Determine the [x, y] coordinate at the center of the cell enclosing the given text.  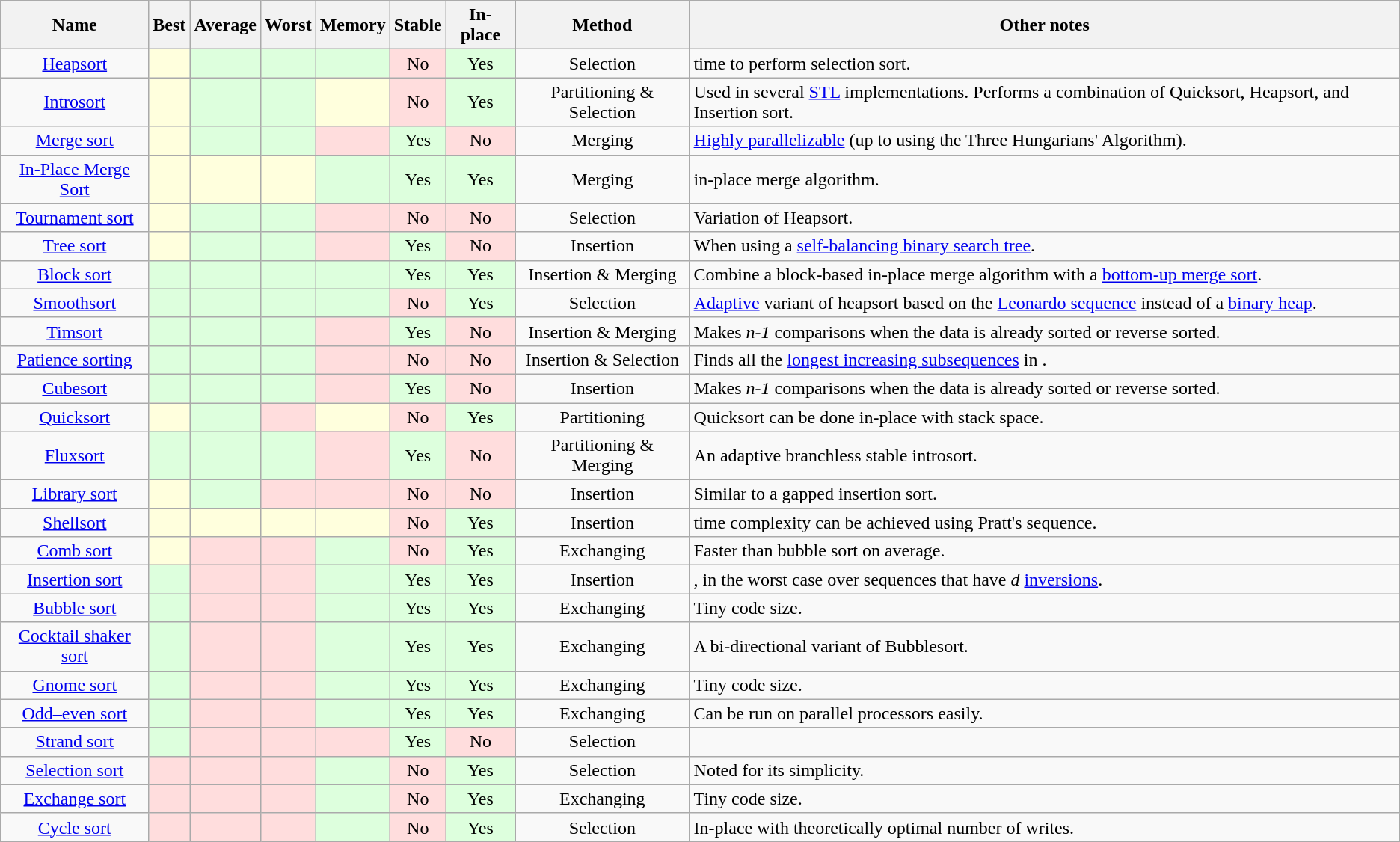
Can be run on parallel processors easily. [1044, 713]
Block sort [75, 274]
Quicksort [75, 417]
Cycle sort [75, 827]
Bubble sort [75, 608]
in-place merge algorithm. [1044, 179]
In-place [480, 25]
Cocktail shaker sort [75, 646]
Merge sort [75, 141]
Adaptive variant of heapsort based on the Leonardo sequence instead of a binary heap. [1044, 303]
Variation of Heapsort. [1044, 218]
Insertion sort [75, 580]
Name [75, 25]
Patience sorting [75, 360]
Timsort [75, 331]
In-Place Merge Sort [75, 179]
Method [603, 25]
Partitioning & Selection [603, 102]
Best [169, 25]
Introsort [75, 102]
Highly parallelizable (up to using the Three Hungarians' Algorithm). [1044, 141]
An adaptive branchless stable introsort. [1044, 456]
Similar to a gapped insertion sort. [1044, 494]
When using a self-balancing binary search tree. [1044, 246]
Fluxsort [75, 456]
Tree sort [75, 246]
Worst [288, 25]
Strand sort [75, 742]
Insertion & Selection [603, 360]
Quicksort can be done in-place with stack space. [1044, 417]
Used in several STL implementations. Performs a combination of Quicksort, Heapsort, and Insertion sort. [1044, 102]
Gnome sort [75, 685]
A bi-directional variant of Bubblesort. [1044, 646]
Memory [353, 25]
Tournament sort [75, 218]
Average [226, 25]
Stable [417, 25]
In-place with theoretically optimal number of writes. [1044, 827]
Library sort [75, 494]
Selection sort [75, 770]
Combine a block-based in-place merge algorithm with a bottom-up merge sort. [1044, 274]
Cubesort [75, 388]
Heapsort [75, 64]
Noted for its simplicity. [1044, 770]
Partitioning [603, 417]
Exchange sort [75, 799]
, in the worst case over sequences that have d inversions. [1044, 580]
Finds all the longest increasing subsequences in . [1044, 360]
time complexity can be achieved using Pratt's sequence. [1044, 523]
Smoothsort [75, 303]
Other notes [1044, 25]
Faster than bubble sort on average. [1044, 551]
Partitioning & Merging [603, 456]
Shellsort [75, 523]
Comb sort [75, 551]
time to perform selection sort. [1044, 64]
Odd–even sort [75, 713]
